Find where the given text appears and provide that cell's center as [x, y] coordinate. 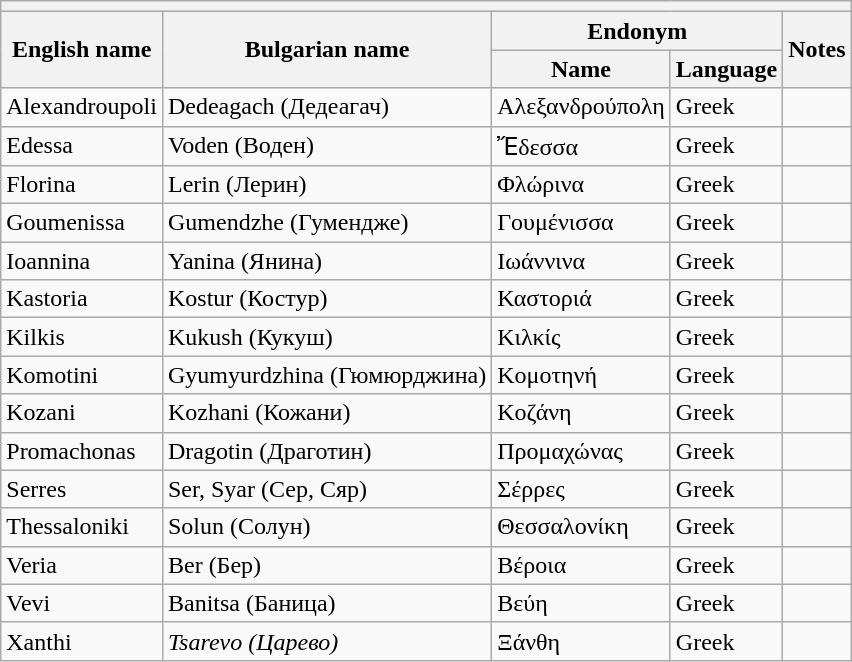
Solun (Солун) [326, 527]
Ser, Syar (Сер, Сяр) [326, 489]
Name [582, 69]
Dragotin (Драготин) [326, 451]
Banitsa (Баница) [326, 603]
Βεύη [582, 603]
Kilkis [82, 337]
Kostur (Костур) [326, 299]
Kozhani (Кожани) [326, 413]
Vevi [82, 603]
Προμαχώνας [582, 451]
Κιλκίς [582, 337]
Kozani [82, 413]
Promachonas [82, 451]
Notes [817, 50]
Voden (Воден) [326, 146]
Xanthi [82, 641]
Κοζάνη [582, 413]
Βέροια [582, 565]
Florina [82, 185]
Ιωάννινα [582, 261]
Language [726, 69]
Φλώρινα [582, 185]
Thessaloniki [82, 527]
Κομοτηνή [582, 375]
Kastoria [82, 299]
Veria [82, 565]
Σέρρες [582, 489]
Alexandroupoli [82, 107]
Ioannina [82, 261]
Ἔδεσσα [582, 146]
Ber (Бер) [326, 565]
Tsarevo (Царево) [326, 641]
English name [82, 50]
Komotini [82, 375]
Yanina (Янина) [326, 261]
Dedeagach (Дедеагач) [326, 107]
Γουμένισσα [582, 223]
Gumendzhe (Гумендже) [326, 223]
Bulgarian name [326, 50]
Καστοριά [582, 299]
Αλεξανδρούπολη [582, 107]
Goumenissa [82, 223]
Edessa [82, 146]
Θεσσαλονίκη [582, 527]
Lerin (Лерин) [326, 185]
Kukush (Кукуш) [326, 337]
Serres [82, 489]
Ξάνθη [582, 641]
Endonym [638, 31]
Gyumyurdzhina (Гюмюрджина) [326, 375]
